Provide the (x, y) coordinate of the cell's center where the given text is located.  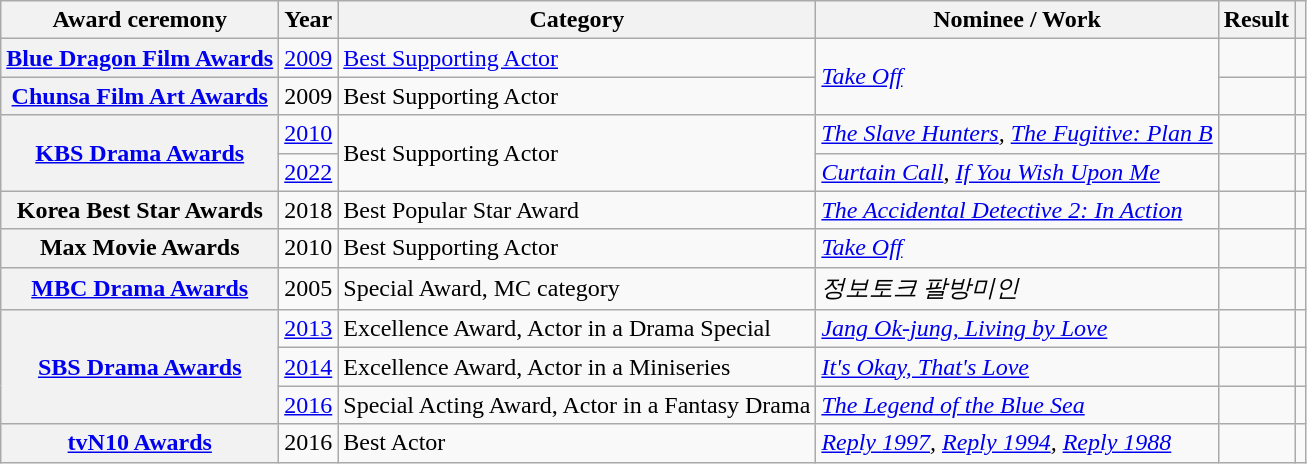
The Slave Hunters, The Fugitive: Plan B (1017, 134)
Year (308, 20)
It's Okay, That's Love (1017, 367)
Excellence Award, Actor in a Miniseries (577, 367)
2013 (308, 329)
2022 (308, 172)
2005 (308, 288)
Reply 1997, Reply 1994, Reply 1988 (1017, 443)
Nominee / Work (1017, 20)
Jang Ok-jung, Living by Love (1017, 329)
MBC Drama Awards (140, 288)
KBS Drama Awards (140, 153)
Korea Best Star Awards (140, 210)
Special Acting Award, Actor in a Fantasy Drama (577, 405)
Category (577, 20)
Curtain Call, If You Wish Upon Me (1017, 172)
Award ceremony (140, 20)
Blue Dragon Film Awards (140, 58)
SBS Drama Awards (140, 367)
정보토크 팔방미인 (1017, 288)
Result (1256, 20)
The Legend of the Blue Sea (1017, 405)
Best Popular Star Award (577, 210)
Chunsa Film Art Awards (140, 96)
Best Actor (577, 443)
2018 (308, 210)
Special Award, MC category (577, 288)
2014 (308, 367)
The Accidental Detective 2: In Action (1017, 210)
Max Movie Awards (140, 248)
tvN10 Awards (140, 443)
Excellence Award, Actor in a Drama Special (577, 329)
